Find where the given text appears and provide that cell's center as [x, y] coordinate. 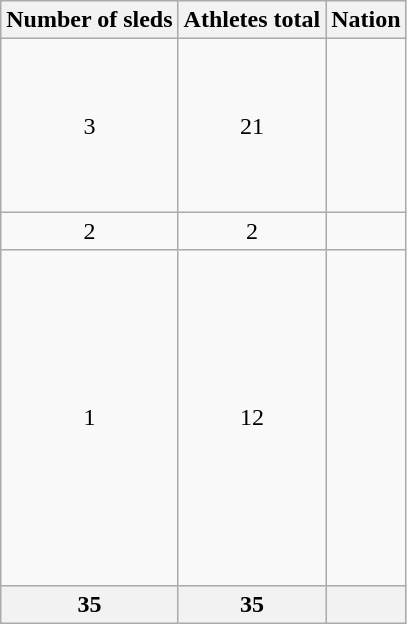
Number of sleds [90, 20]
1 [90, 418]
3 [90, 126]
21 [252, 126]
Athletes total [252, 20]
12 [252, 418]
Nation [366, 20]
